Provide the (x, y) coordinate of the cell's center where the given text is located.  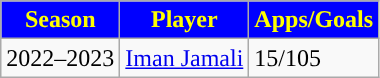
Player (184, 20)
Apps/Goals (314, 20)
Season (60, 20)
2022–2023 (60, 58)
Iman Jamali (184, 58)
15/105 (314, 58)
